Pinpoint the cell where the given text exists, returning its [x, y] midpoint coordinate. 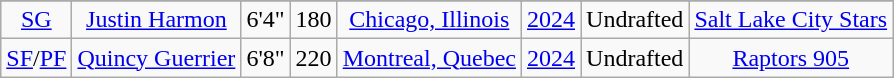
6'8" [266, 58]
Salt Lake City Stars [791, 20]
220 [314, 58]
Justin Harmon [156, 20]
Montreal, Quebec [429, 58]
SF/PF [36, 58]
180 [314, 20]
Chicago, Illinois [429, 20]
Quincy Guerrier [156, 58]
SG [36, 20]
6'4" [266, 20]
Raptors 905 [791, 58]
